Pinpoint the cell where the given text exists, returning its (x, y) midpoint coordinate. 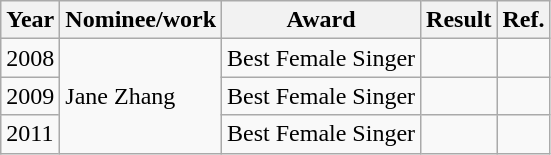
2011 (30, 134)
2008 (30, 58)
Nominee/work (141, 20)
Award (322, 20)
Ref. (524, 20)
2009 (30, 96)
Year (30, 20)
Result (459, 20)
Jane Zhang (141, 96)
